Find where the given text appears and provide that cell's center as [X, Y] coordinate. 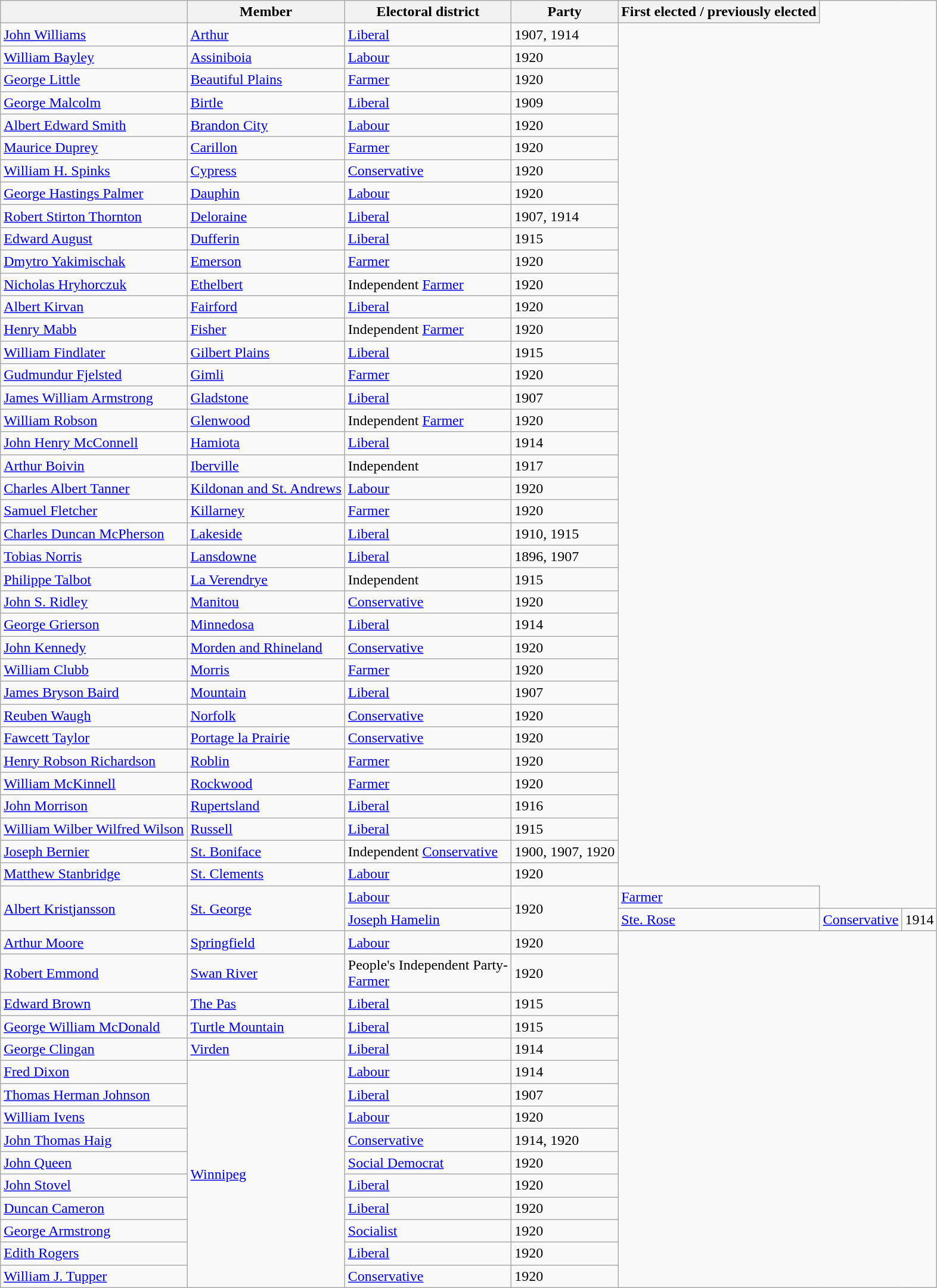
Philippe Talbot [94, 579]
Springfield [266, 942]
Arthur [266, 35]
Henry Mabb [94, 330]
Fisher [266, 330]
Lakeside [266, 534]
Portage la Prairie [266, 738]
Carillon [266, 148]
Edward August [94, 239]
Fred Dixon [94, 1072]
Morris [266, 670]
Turtle Mountain [266, 1026]
William McKinnell [94, 784]
William Wilber Wilfred Wilson [94, 829]
1900, 1907, 1920 [565, 852]
Rockwood [266, 784]
Emerson [266, 261]
John Morrison [94, 806]
Arthur Boivin [94, 466]
Samuel Fletcher [94, 511]
Killarney [266, 511]
1914, 1920 [565, 1140]
Assiniboia [266, 57]
Henry Robson Richardson [94, 761]
Electoral district [428, 12]
Cypress [266, 171]
People's Independent Party-Farmer [428, 973]
Social Democrat [428, 1163]
William J. Tupper [94, 1276]
Deloraine [266, 216]
Albert Kristjansson [94, 908]
Hamiota [266, 443]
Fairford [266, 307]
Dufferin [266, 239]
George Armstrong [94, 1231]
John Kennedy [94, 647]
1916 [565, 806]
Edith Rogers [94, 1253]
Brandon City [266, 125]
Party [565, 12]
William Clubb [94, 670]
Gladstone [266, 398]
Albert Kirvan [94, 307]
William Robson [94, 420]
1910, 1915 [565, 534]
George Clingan [94, 1049]
Lansdowne [266, 556]
John Henry McConnell [94, 443]
Mountain [266, 693]
Gudmundur Fjelsted [94, 375]
John Stovel [94, 1185]
Gilbert Plains [266, 352]
Ethelbert [266, 284]
Iberville [266, 466]
Albert Edward Smith [94, 125]
Member [266, 12]
1909 [565, 103]
Dauphin [266, 193]
1917 [565, 466]
John Williams [94, 35]
William Bayley [94, 57]
Gimli [266, 375]
Morden and Rhineland [266, 647]
Minnedosa [266, 624]
Fawcett Taylor [94, 738]
Arthur Moore [94, 942]
St. Clements [266, 874]
First elected / previously elected [719, 12]
Virden [266, 1049]
Russell [266, 829]
Independent Conservative [428, 852]
Norfolk [266, 716]
St. George [266, 908]
Roblin [266, 761]
George Hastings Palmer [94, 193]
William Findlater [94, 352]
Dmytro Yakimischak [94, 261]
1896, 1907 [565, 556]
Swan River [266, 973]
James William Armstrong [94, 398]
Charles Albert Tanner [94, 488]
Robert Emmond [94, 973]
Thomas Herman Johnson [94, 1095]
Maurice Duprey [94, 148]
Socialist [428, 1231]
Kildonan and St. Andrews [266, 488]
James Bryson Baird [94, 693]
St. Boniface [266, 852]
Charles Duncan McPherson [94, 534]
Manitou [266, 602]
Joseph Hamelin [428, 919]
Duncan Cameron [94, 1208]
William H. Spinks [94, 171]
John Queen [94, 1163]
Birtle [266, 103]
George Little [94, 80]
Nicholas Hryhorczuk [94, 284]
Robert Stirton Thornton [94, 216]
George William McDonald [94, 1026]
Glenwood [266, 420]
The Pas [266, 1004]
John Thomas Haig [94, 1140]
Ste. Rose [719, 919]
John S. Ridley [94, 602]
Beautiful Plains [266, 80]
Joseph Bernier [94, 852]
Edward Brown [94, 1004]
Tobias Norris [94, 556]
George Malcolm [94, 103]
William Ivens [94, 1117]
Reuben Waugh [94, 716]
George Grierson [94, 624]
Winnipeg [266, 1175]
Matthew Stanbridge [94, 874]
Rupertsland [266, 806]
La Verendrye [266, 579]
